Capture the cell that displays the provided text and extract its [x, y] central coordinate. 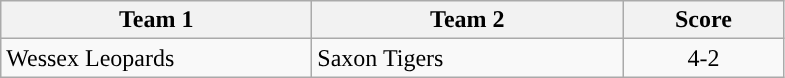
Saxon Tigers [468, 58]
Team 2 [468, 20]
Team 1 [156, 20]
Score [704, 20]
4-2 [704, 58]
Wessex Leopards [156, 58]
